From the cell containing the given text, extract its center point as [X, Y] coordinate. 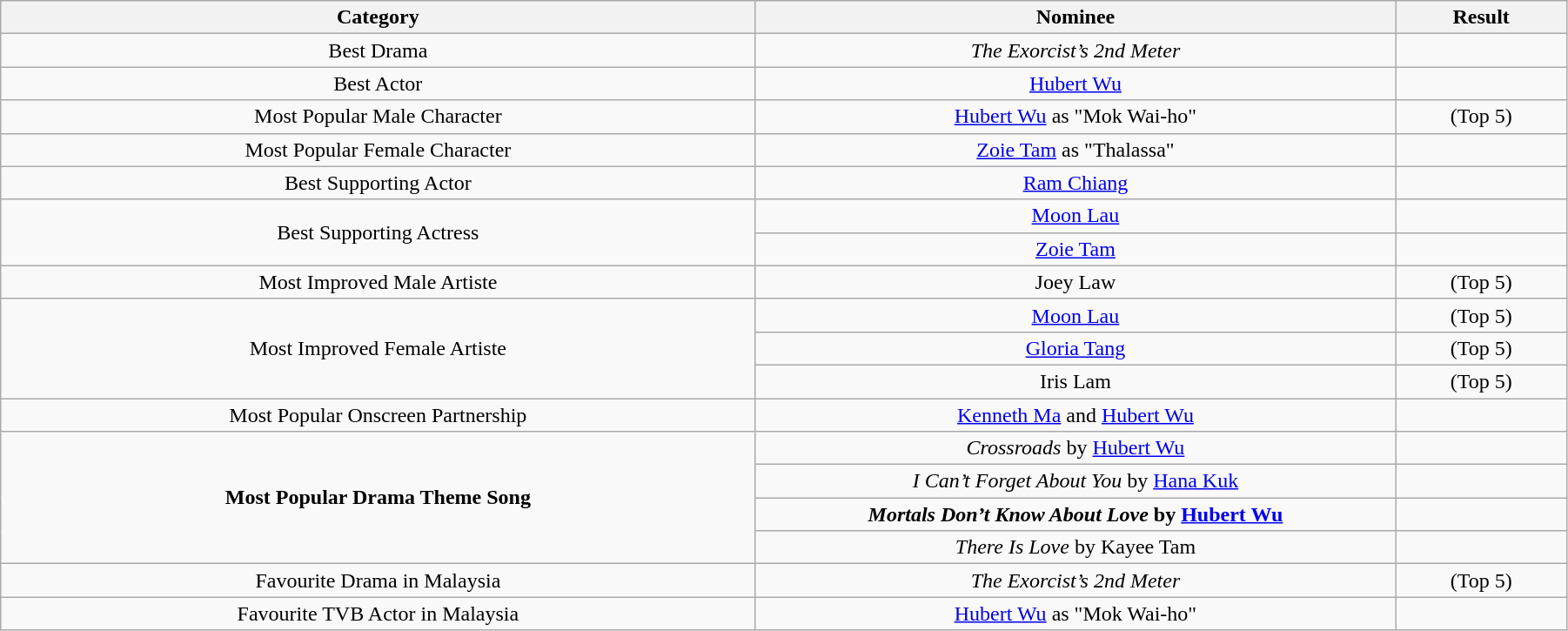
I Can’t Forget About You by Hana Kuk [1075, 481]
Best Actor [378, 84]
Most Improved Female Artiste [378, 348]
There Is Love by Kayee Tam [1075, 547]
Category [378, 17]
Most Improved Male Artiste [378, 282]
Best Supporting Actor [378, 183]
Nominee [1075, 17]
Best Drama [378, 50]
Most Popular Male Character [378, 117]
Joey Law [1075, 282]
Result [1481, 17]
Best Supporting Actress [378, 232]
Hubert Wu [1075, 84]
Most Popular Female Character [378, 150]
Zoie Tam [1075, 249]
Mortals Don’t Know About Love by Hubert Wu [1075, 514]
Kenneth Ma and Hubert Wu [1075, 415]
Most Popular Drama Theme Song [378, 498]
Ram Chiang [1075, 183]
Gloria Tang [1075, 348]
Most Popular Onscreen Partnership [378, 415]
Iris Lam [1075, 381]
Favourite TVB Actor in Malaysia [378, 614]
Zoie Tam as "Thalassa" [1075, 150]
Crossroads by Hubert Wu [1075, 448]
Favourite Drama in Malaysia [378, 581]
